Extract the (X, Y) coordinate from the center of the cell holding the provided text.  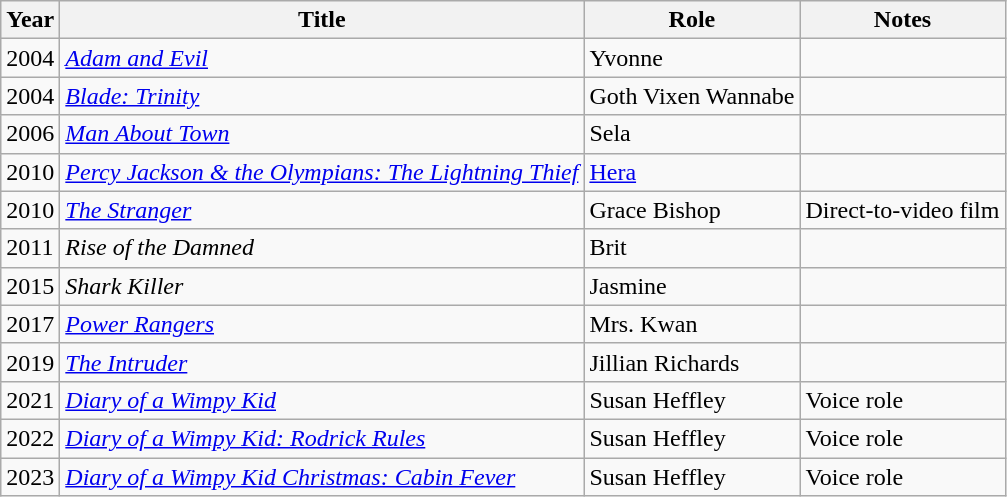
Diary of a Wimpy Kid (322, 400)
Percy Jackson & the Olympians: The Lightning Thief (322, 172)
2022 (30, 438)
Jasmine (692, 286)
Diary of a Wimpy Kid Christmas: Cabin Fever (322, 477)
Yvonne (692, 58)
Shark Killer (322, 286)
Brit (692, 248)
Adam and Evil (322, 58)
Year (30, 20)
Notes (902, 20)
Goth Vixen Wannabe (692, 96)
2006 (30, 134)
2019 (30, 362)
Hera (692, 172)
2023 (30, 477)
The Intruder (322, 362)
2011 (30, 248)
Direct-to-video film (902, 210)
Diary of a Wimpy Kid: Rodrick Rules (322, 438)
Jillian Richards (692, 362)
Grace Bishop (692, 210)
Rise of the Damned (322, 248)
2015 (30, 286)
Sela (692, 134)
2021 (30, 400)
Role (692, 20)
Man About Town (322, 134)
Title (322, 20)
Power Rangers (322, 324)
2017 (30, 324)
Blade: Trinity (322, 96)
Mrs. Kwan (692, 324)
The Stranger (322, 210)
